Return [X, Y] of the center of cell containing provided text 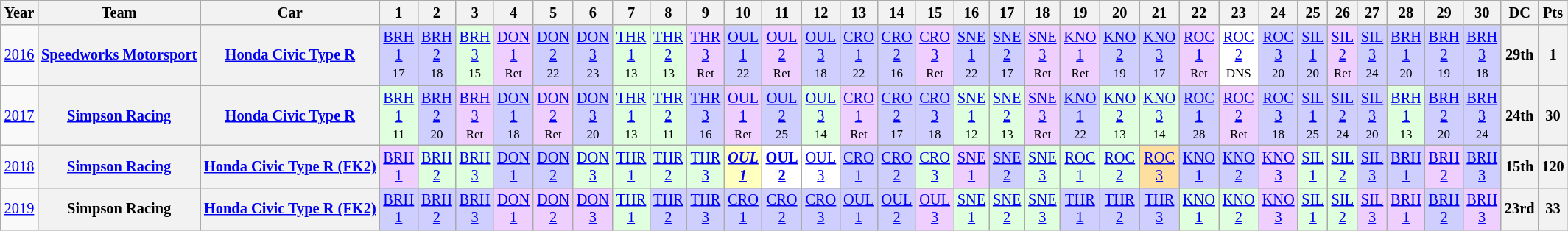
SIL125 [1312, 115]
27 [1372, 13]
THR211 [668, 115]
Pts [1553, 13]
OUL122 [743, 55]
11 [782, 13]
CRO217 [897, 115]
BRH3Ret [475, 115]
ROC2DNS [1239, 55]
2018 [19, 166]
2019 [19, 209]
SNE122 [971, 55]
16 [971, 13]
33 [1553, 209]
BRH219 [1444, 55]
2017 [19, 115]
ROC1Ret [1199, 55]
28 [1406, 13]
15 [935, 13]
SIL120 [1312, 55]
2 [437, 13]
OUL2Ret [782, 55]
KNO122 [1080, 115]
SIL324 [1372, 55]
26 [1343, 13]
ROC2 [1119, 166]
OUL225 [782, 115]
ROC128 [1199, 115]
BRH117 [399, 55]
BRH315 [475, 55]
15th [1519, 166]
SIL224 [1343, 115]
29 [1444, 13]
Car [290, 13]
ROC320 [1279, 55]
10 [743, 13]
DON222 [553, 55]
BRH324 [1482, 115]
DC [1519, 13]
6 [593, 13]
25 [1312, 13]
CRO3Ret [935, 55]
ROC318 [1279, 115]
Speedworks Motorsport [119, 55]
3 [475, 13]
KNO314 [1159, 115]
22 [1199, 13]
ROC2Ret [1239, 115]
21 [1159, 13]
BRH113 [1406, 115]
29th [1519, 55]
20 [1119, 13]
13 [859, 13]
SNE112 [971, 115]
BRH218 [437, 55]
19 [1080, 13]
Year [19, 13]
5 [553, 13]
DON320 [593, 115]
SIL2Ret [1343, 55]
SIL320 [1372, 115]
12 [821, 13]
9 [706, 13]
17 [1007, 13]
14 [897, 13]
8 [668, 13]
24 [1279, 13]
7 [631, 13]
THR316 [706, 115]
24th [1519, 115]
OUL314 [821, 115]
SNE217 [1007, 55]
4 [513, 13]
23 [1239, 13]
THR3Ret [706, 55]
BRH111 [399, 115]
KNO317 [1159, 55]
SNE213 [1007, 115]
Team [119, 13]
120 [1553, 166]
DON118 [513, 115]
THR213 [668, 55]
BRH120 [1406, 55]
OUL1Ret [743, 115]
BRH318 [1482, 55]
CRO122 [859, 55]
KNO1Ret [1080, 55]
2016 [19, 55]
DON323 [593, 55]
DON2Ret [553, 115]
CRO216 [897, 55]
DON1Ret [513, 55]
ROC3 [1159, 166]
CRO1Ret [859, 115]
18 [1042, 13]
23rd [1519, 209]
CRO318 [935, 115]
KNO219 [1119, 55]
OUL318 [821, 55]
ROC1 [1080, 166]
KNO213 [1119, 115]
